Detect which cell encompasses the target text, then output its (X, Y) center coordinate. 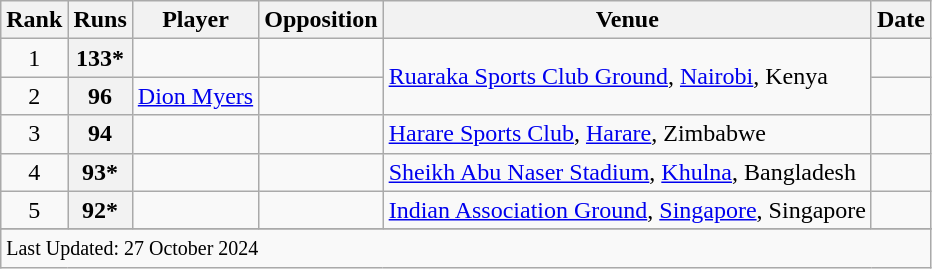
5 (34, 210)
Dion Myers (195, 96)
133* (100, 58)
Date (900, 20)
3 (34, 134)
Opposition (321, 20)
Harare Sports Club, Harare, Zimbabwe (627, 134)
Indian Association Ground, Singapore, Singapore (627, 210)
Sheikh Abu Naser Stadium, Khulna, Bangladesh (627, 172)
93* (100, 172)
Last Updated: 27 October 2024 (466, 248)
Venue (627, 20)
4 (34, 172)
Player (195, 20)
94 (100, 134)
2 (34, 96)
96 (100, 96)
Rank (34, 20)
Runs (100, 20)
1 (34, 58)
Ruaraka Sports Club Ground, Nairobi, Kenya (627, 77)
92* (100, 210)
